Scan for the cell matching the given text and deliver its (x, y) coordinate at center. 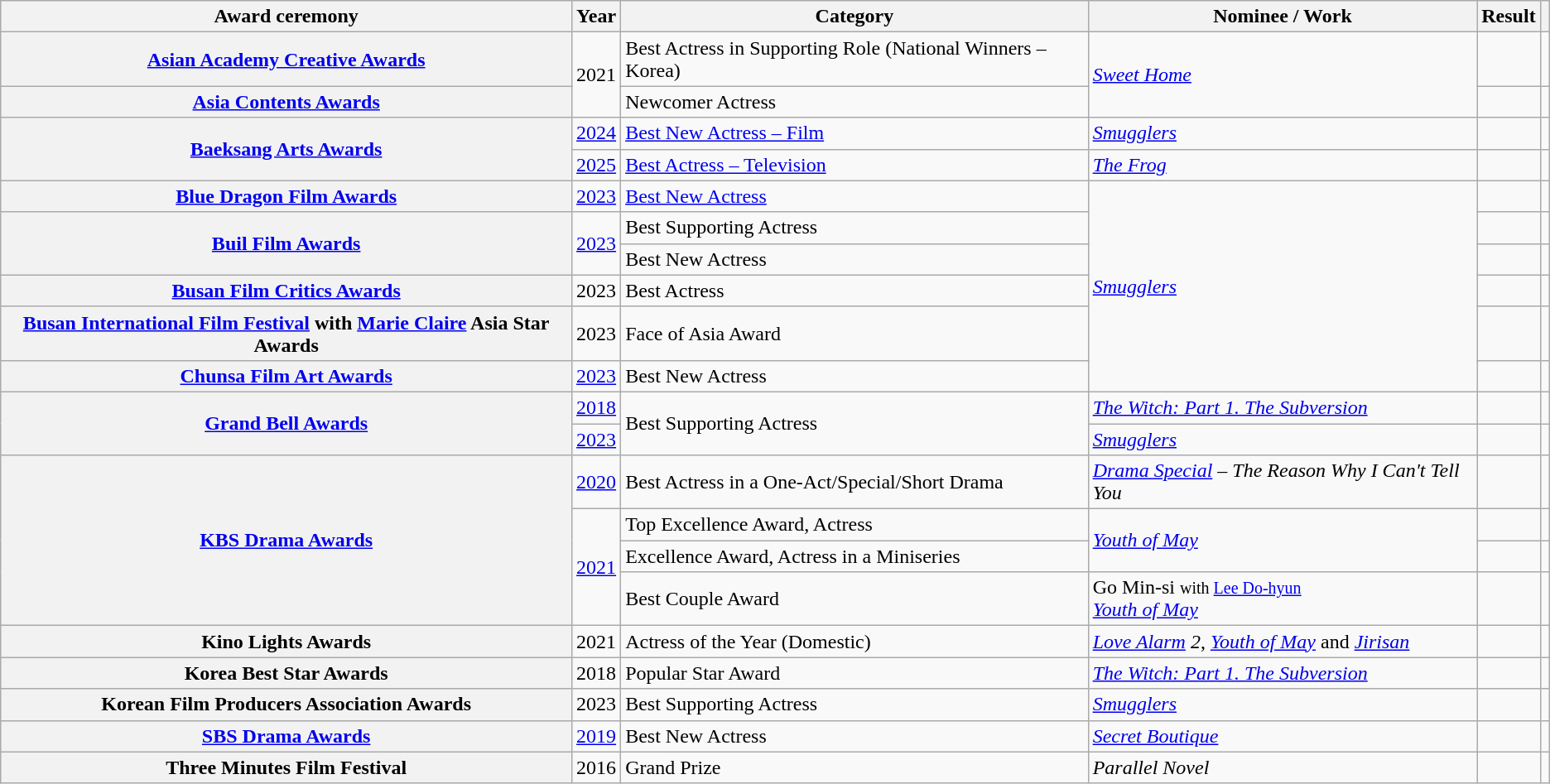
Parallel Novel (1283, 767)
Top Excellence Award, Actress (854, 525)
Busan International Film Festival with Marie Claire Asia Star Awards (286, 333)
Excellence Award, Actress in a Miniseries (854, 556)
Asia Contents Awards (286, 102)
Drama Special – The Reason Why I Can't Tell You (1283, 482)
Busan Film Critics Awards (286, 291)
KBS Drama Awards (286, 541)
Grand Bell Awards (286, 423)
Best Actress in Supporting Role (National Winners – Korea) (854, 60)
Actress of the Year (Domestic) (854, 642)
Best Couple Award (854, 599)
2025 (596, 165)
Result (1509, 17)
Best Actress (854, 291)
Year (596, 17)
Korea Best Star Awards (286, 673)
Best Actress in a One-Act/Special/Short Drama (854, 482)
Youth of May (1283, 541)
Three Minutes Film Festival (286, 767)
2019 (596, 736)
Popular Star Award (854, 673)
Award ceremony (286, 17)
Kino Lights Awards (286, 642)
Chunsa Film Art Awards (286, 376)
Category (854, 17)
Best New Actress – Film (854, 133)
Baeksang Arts Awards (286, 149)
Buil Film Awards (286, 243)
Nominee / Work (1283, 17)
Blue Dragon Film Awards (286, 196)
Newcomer Actress (854, 102)
2020 (596, 482)
2016 (596, 767)
SBS Drama Awards (286, 736)
Sweet Home (1283, 75)
The Frog (1283, 165)
Grand Prize (854, 767)
Korean Film Producers Association Awards (286, 705)
Secret Boutique (1283, 736)
Go Min-si with Lee Do-hyunYouth of May (1283, 599)
Asian Academy Creative Awards (286, 60)
Love Alarm 2, Youth of May and Jirisan (1283, 642)
Face of Asia Award (854, 333)
Best Actress – Television (854, 165)
2024 (596, 133)
